For the text-containing cell, return its midpoint in (x, y) coordinate format. 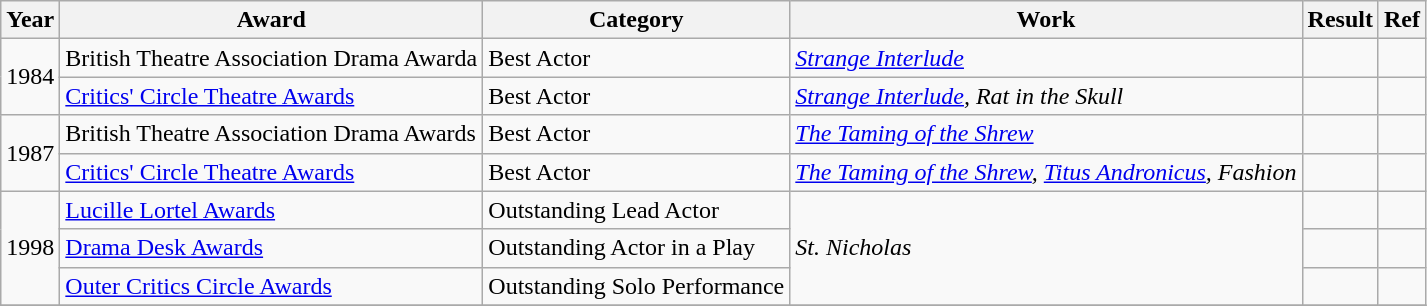
St. Nicholas (1046, 248)
British Theatre Association Drama Awarda (272, 58)
Drama Desk Awards (272, 248)
Outstanding Solo Performance (636, 286)
Ref (1402, 20)
Category (636, 20)
Outer Critics Circle Awards (272, 286)
1998 (30, 248)
Lucille Lortel Awards (272, 210)
Work (1046, 20)
Year (30, 20)
The Taming of the Shrew, Titus Andronicus, Fashion (1046, 172)
Outstanding Actor in a Play (636, 248)
British Theatre Association Drama Awards (272, 134)
Result (1340, 20)
Award (272, 20)
1987 (30, 153)
Outstanding Lead Actor (636, 210)
Strange Interlude (1046, 58)
1984 (30, 77)
The Taming of the Shrew (1046, 134)
Strange Interlude, Rat in the Skull (1046, 96)
